Scan for the cell matching the given text and deliver its (x, y) coordinate at center. 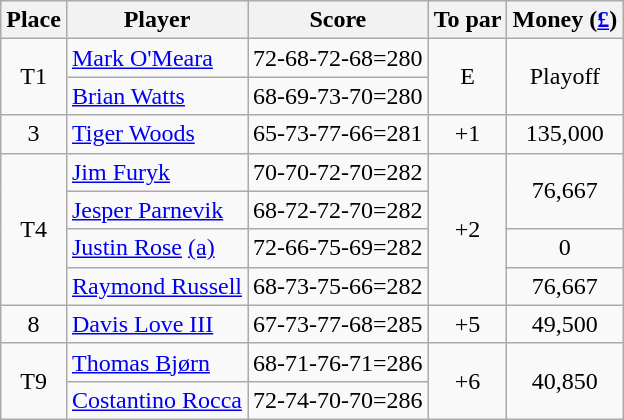
70-70-72-70=282 (338, 172)
Score (338, 20)
+2 (468, 229)
65-73-77-66=281 (338, 134)
Tiger Woods (156, 134)
Davis Love III (156, 324)
3 (34, 134)
68-69-73-70=280 (338, 96)
72-68-72-68=280 (338, 58)
72-74-70-70=286 (338, 400)
135,000 (565, 134)
Justin Rose (a) (156, 248)
T1 (34, 77)
Playoff (565, 77)
Mark O'Meara (156, 58)
+6 (468, 381)
E (468, 77)
Costantino Rocca (156, 400)
Jim Furyk (156, 172)
Player (156, 20)
+1 (468, 134)
T4 (34, 229)
72-66-75-69=282 (338, 248)
T9 (34, 381)
68-71-76-71=286 (338, 362)
8 (34, 324)
68-72-72-70=282 (338, 210)
0 (565, 248)
Money (£) (565, 20)
67-73-77-68=285 (338, 324)
Raymond Russell (156, 286)
To par (468, 20)
+5 (468, 324)
Brian Watts (156, 96)
Thomas Bjørn (156, 362)
Place (34, 20)
40,850 (565, 381)
Jesper Parnevik (156, 210)
68-73-75-66=282 (338, 286)
49,500 (565, 324)
